Search for the cell housing the specified text and yield its (x, y) center coordinate. 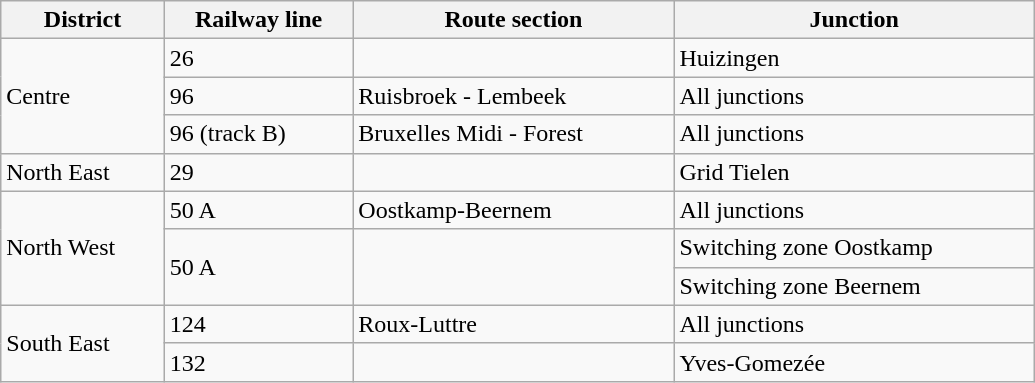
Grid Tielen (854, 172)
Yves-Gomezée (854, 362)
26 (258, 58)
124 (258, 324)
132 (258, 362)
Oostkamp-Beernem (514, 210)
Switching zone Beernem (854, 286)
Railway line (258, 20)
Huizingen (854, 58)
South East (83, 343)
Ruisbroek - Lembeek (514, 96)
North East (83, 172)
Centre (83, 96)
96 (track B) (258, 134)
Bruxelles Midi - Forest (514, 134)
Switching zone Oostkamp (854, 248)
Route section (514, 20)
96 (258, 96)
29 (258, 172)
Junction (854, 20)
Roux-Luttre (514, 324)
District (83, 20)
North West (83, 248)
